Search for the cell housing the specified text and yield its (X, Y) center coordinate. 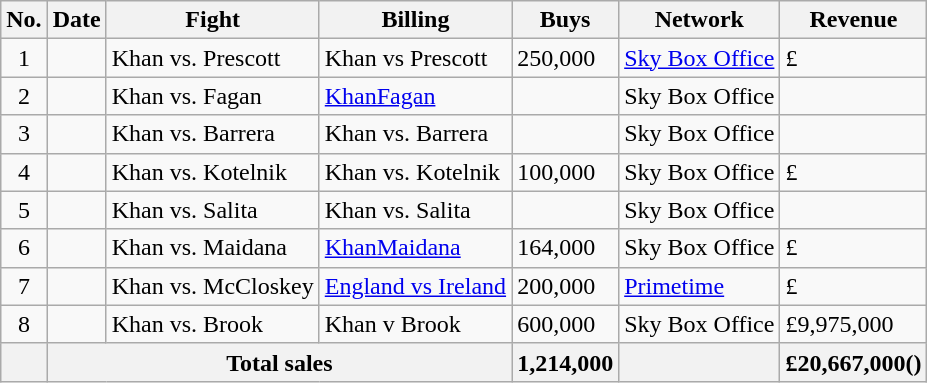
2 (24, 96)
600,000 (566, 324)
Primetime (700, 286)
Khan vs Prescott (415, 58)
KhanFagan (415, 96)
England vs Ireland (415, 286)
6 (24, 248)
£9,975,000 (854, 324)
1 (24, 58)
4 (24, 172)
3 (24, 134)
Revenue (854, 20)
1,214,000 (566, 362)
Buys (566, 20)
Total sales (279, 362)
8 (24, 324)
Khan vs. Prescott (212, 58)
Khan vs. Maidana (212, 248)
Khan vs. Fagan (212, 96)
7 (24, 286)
200,000 (566, 286)
100,000 (566, 172)
Network (700, 20)
5 (24, 210)
KhanMaidana (415, 248)
Khan vs. McCloskey (212, 286)
164,000 (566, 248)
Khan v Brook (415, 324)
Fight (212, 20)
No. (24, 20)
Billing (415, 20)
Date (76, 20)
Khan vs. Brook (212, 324)
250,000 (566, 58)
£20,667,000() (854, 362)
